Locate the cell with the specified text and output its (x, y) center coordinate. 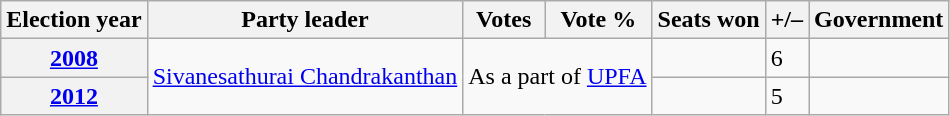
5 (786, 96)
Sivanesathurai Chandrakanthan (305, 77)
2012 (74, 96)
Government (879, 20)
As a part of UPFA (558, 77)
Vote % (598, 20)
+/– (786, 20)
Votes (504, 20)
6 (786, 58)
2008 (74, 58)
Election year (74, 20)
Party leader (305, 20)
Seats won (708, 20)
